Identify which cell holds the provided text, then report its [x, y] central coordinate. 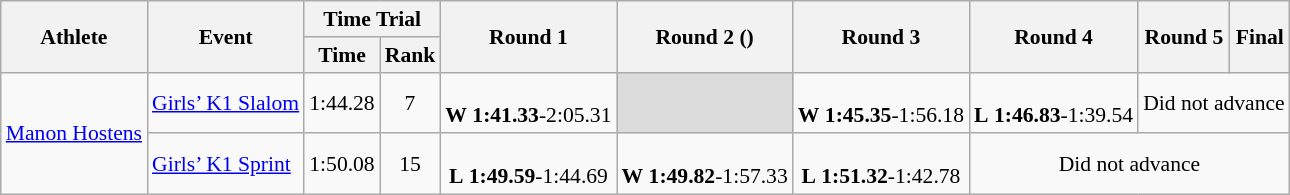
L 1:49.59-1:44.69 [528, 164]
Round 4 [1054, 36]
Time Trial [372, 19]
7 [410, 102]
L 1:51.32-1:42.78 [881, 164]
Round 1 [528, 36]
L 1:46.83-1:39.54 [1054, 102]
Final [1260, 36]
Girls’ K1 Slalom [226, 102]
Time [342, 55]
W 1:49.82-1:57.33 [705, 164]
Round 5 [1184, 36]
Rank [410, 55]
15 [410, 164]
W 1:41.33-2:05.31 [528, 102]
Athlete [74, 36]
Manon Hostens [74, 133]
Round 2 () [705, 36]
Round 3 [881, 36]
Event [226, 36]
Girls’ K1 Sprint [226, 164]
1:50.08 [342, 164]
W 1:45.35-1:56.18 [881, 102]
1:44.28 [342, 102]
